Output the [x, y] coordinate of the center of the cell containing the given text.  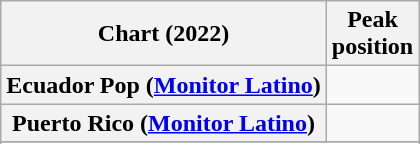
Peakposition [372, 34]
Puerto Rico (Monitor Latino) [164, 123]
Chart (2022) [164, 34]
Ecuador Pop (Monitor Latino) [164, 85]
